Provide the (X, Y) coordinate of the cell's center where the given text is located.  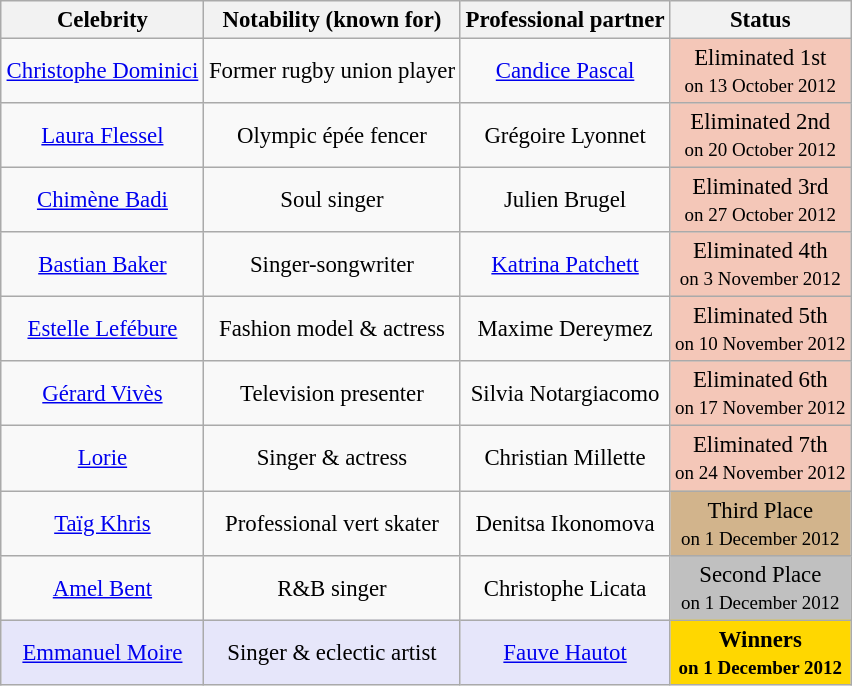
Amel Bent (102, 588)
Second Placeon 1 December 2012 (760, 588)
Katrina Patchett (565, 264)
Eliminated 4thon 3 November 2012 (760, 264)
Candice Pascal (565, 70)
Silvia Notargiacomo (565, 394)
Soul singer (332, 200)
Singer & eclectic artist (332, 652)
Eliminated 5thon 10 November 2012 (760, 330)
R&B singer (332, 588)
Fauve Hautot (565, 652)
Grégoire Lyonnet (565, 136)
Christian Millette (565, 458)
Professional partner (565, 20)
Eliminated 6thon 17 November 2012 (760, 394)
Notability (known for) (332, 20)
Christophe Licata (565, 588)
Olympic épée fencer (332, 136)
Maxime Dereymez (565, 330)
Eliminated 7thon 24 November 2012 (760, 458)
Eliminated 2ndon 20 October 2012 (760, 136)
Former rugby union player (332, 70)
Eliminated 1ston 13 October 2012 (760, 70)
Christophe Dominici (102, 70)
Julien Brugel (565, 200)
Singer & actress (332, 458)
Television presenter (332, 394)
Denitsa Ikonomova (565, 522)
Professional vert skater (332, 522)
Lorie (102, 458)
Estelle Lefébure (102, 330)
Eliminated 3rdon 27 October 2012 (760, 200)
Status (760, 20)
Laura Flessel (102, 136)
Celebrity (102, 20)
Chimène Badi (102, 200)
Gérard Vivès (102, 394)
Bastian Baker (102, 264)
Emmanuel Moire (102, 652)
Singer-songwriter (332, 264)
Taïg Khris (102, 522)
Winnerson 1 December 2012 (760, 652)
Fashion model & actress (332, 330)
Third Placeon 1 December 2012 (760, 522)
